Return (X, Y) of the center of cell containing provided text 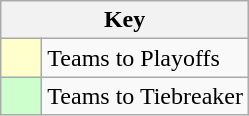
Teams to Playoffs (146, 58)
Teams to Tiebreaker (146, 96)
Key (125, 20)
